From the cell containing the given text, extract its center point as (x, y) coordinate. 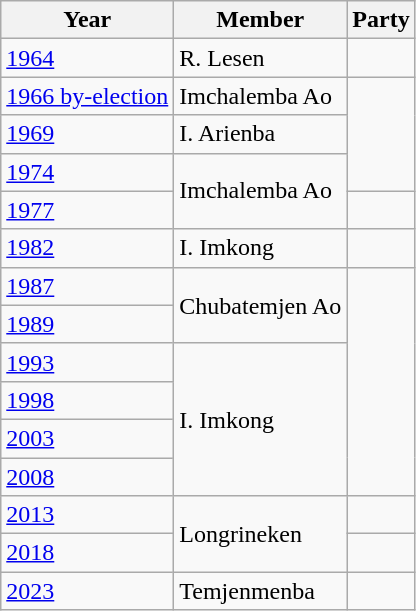
2013 (88, 515)
1974 (88, 172)
1966 by-election (88, 96)
1987 (88, 286)
Longrineken (260, 534)
I. Arienba (260, 134)
Temjenmenba (260, 591)
1977 (88, 210)
1964 (88, 58)
Year (88, 20)
1969 (88, 134)
2003 (88, 438)
2018 (88, 553)
2023 (88, 591)
R. Lesen (260, 58)
1998 (88, 400)
1993 (88, 362)
1989 (88, 324)
Chubatemjen Ao (260, 305)
Party (381, 20)
2008 (88, 477)
Member (260, 20)
1982 (88, 248)
